Locate the cell with the specified text and output its (X, Y) center coordinate. 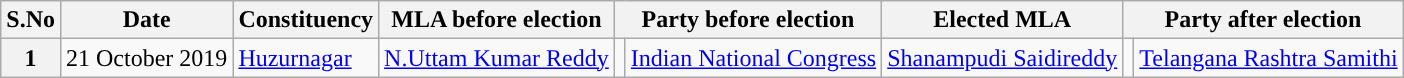
S.No (31, 20)
Huzurnagar (306, 58)
Constituency (306, 20)
Date (146, 20)
Telangana Rashtra Samithi (1268, 58)
Shanampudi Saidireddy (1002, 58)
Party after election (1263, 20)
Elected MLA (1002, 20)
1 (31, 58)
21 October 2019 (146, 58)
Party before election (748, 20)
N.Uttam Kumar Reddy (497, 58)
MLA before election (497, 20)
Indian National Congress (753, 58)
